Detect which cell encompasses the target text, then output its (x, y) center coordinate. 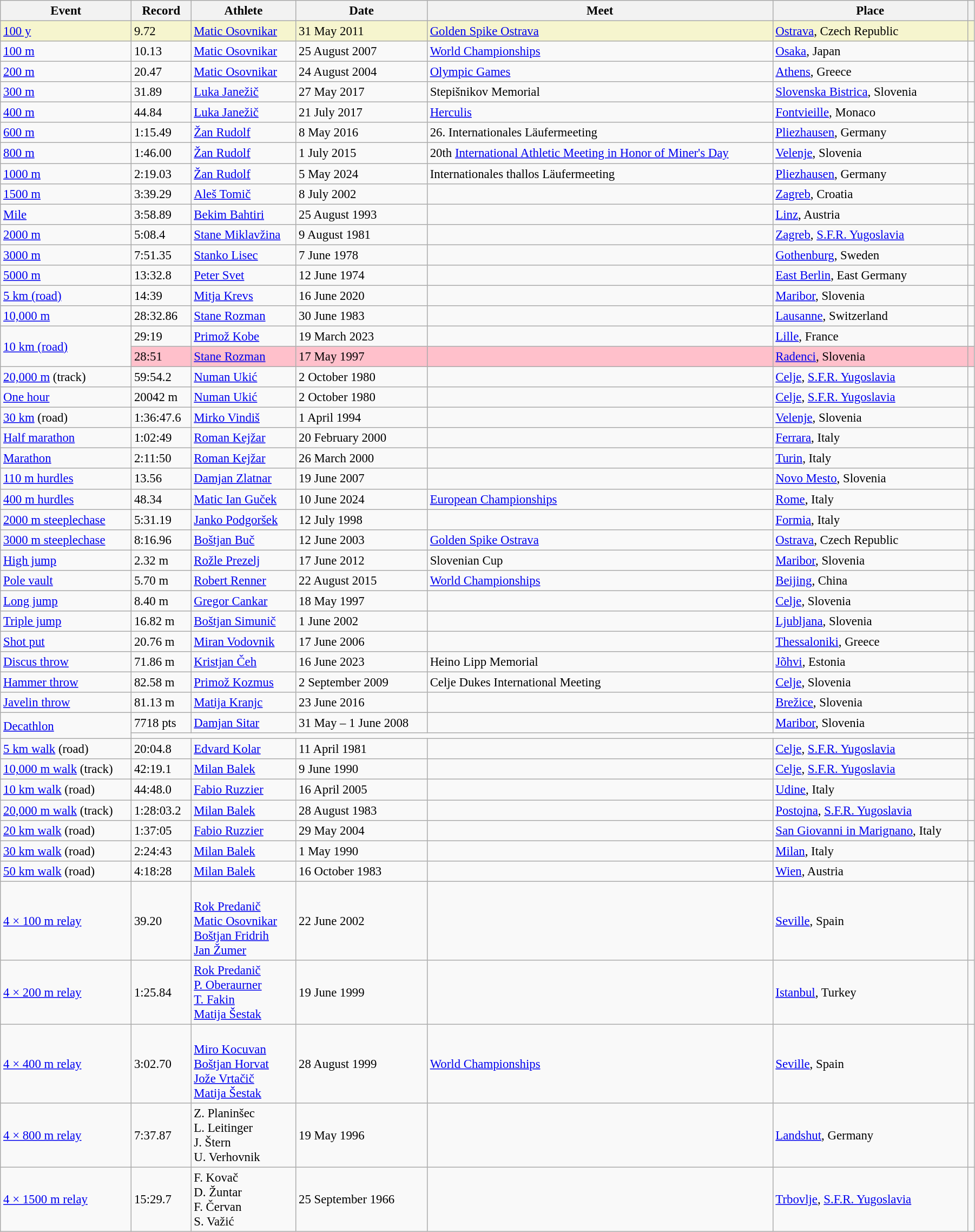
10 km (road) (66, 346)
20,000 m walk (track) (66, 810)
1:46.00 (161, 153)
3:02.70 (161, 1064)
2000 m (66, 234)
Shot put (66, 641)
9 August 1981 (361, 234)
20.47 (161, 72)
Turin, Italy (870, 458)
18 May 1997 (361, 601)
16 June 2023 (361, 662)
20:04.8 (161, 749)
Thessaloniki, Greece (870, 641)
20 km walk (road) (66, 830)
59:54.2 (161, 377)
Matija Kranjc (243, 703)
Lausanne, Switzerland (870, 316)
1:25.84 (161, 993)
Boštjan Buč (243, 540)
1:36:47.6 (161, 418)
13:32.8 (161, 276)
19 May 1996 (361, 1136)
1 June 2002 (361, 621)
5 May 2024 (361, 174)
9.72 (161, 31)
Radenci, Slovenia (870, 357)
European Championships (600, 499)
Aleš Tomič (243, 194)
Udine, Italy (870, 790)
2 September 2009 (361, 683)
2000 m steeplechase (66, 520)
3:58.89 (161, 214)
4 × 400 m relay (66, 1064)
Herculis (600, 113)
600 m (66, 133)
Postojna, S.F.R. Yugoslavia (870, 810)
2.32 m (161, 560)
17 June 2012 (361, 560)
8.40 m (161, 601)
Lille, France (870, 336)
1000 m (66, 174)
Trbovlje, S.F.R. Yugoslavia (870, 1200)
27 May 2017 (361, 92)
Stanko Lisec (243, 255)
400 m hurdles (66, 499)
71.86 m (161, 662)
San Giovanni in Marignano, Italy (870, 830)
Discus throw (66, 662)
19 March 2023 (361, 336)
20,000 m (track) (66, 377)
5.70 m (161, 581)
Milan, Italy (870, 851)
16 October 1983 (361, 871)
200 m (66, 72)
81.13 m (161, 703)
26. Internationales Läufermeeting (600, 133)
Athlete (243, 11)
Primož Kozmus (243, 683)
28 August 1983 (361, 810)
Robert Renner (243, 581)
Pole vault (66, 581)
2:24:43 (161, 851)
Damjan Zlatnar (243, 479)
100 m (66, 51)
Rok PredaničP. OberaurnerT. FakinMatija Šestak (243, 993)
21 July 2017 (361, 113)
7:37.87 (161, 1136)
Rok PredaničMatic OsovnikarBoštjan FridrihJan Žumer (243, 921)
5:31.19 (161, 520)
10.13 (161, 51)
1:15.49 (161, 133)
19 June 2007 (361, 479)
Triple jump (66, 621)
5 km (road) (66, 296)
10 km walk (road) (66, 790)
Mitja Krevs (243, 296)
10 June 2024 (361, 499)
Mirko Vindiš (243, 418)
20 February 2000 (361, 438)
22 August 2015 (361, 581)
Gregor Cankar (243, 601)
31.89 (161, 92)
Jõhvi, Estonia (870, 662)
5000 m (66, 276)
Ljubljana, Slovenia (870, 621)
20.76 m (161, 641)
Miro KocuvanBoštjan HorvatJože VrtačičMatija Šestak (243, 1064)
Formia, Italy (870, 520)
8:16.96 (161, 540)
16 June 2020 (361, 296)
30 km walk (road) (66, 851)
Kristjan Čeh (243, 662)
1:28:03.2 (161, 810)
12 June 1974 (361, 276)
13.56 (161, 479)
Half marathon (66, 438)
Damjan Sitar (243, 723)
23 June 2016 (361, 703)
7:51.35 (161, 255)
High jump (66, 560)
Osaka, Japan (870, 51)
3:39.29 (161, 194)
4:18:28 (161, 871)
16 April 2005 (361, 790)
Primož Kobe (243, 336)
1:02:49 (161, 438)
82.58 m (161, 683)
3000 m (66, 255)
Internationales thallos Läufermeeting (600, 174)
31 May – 1 June 2008 (361, 723)
110 m hurdles (66, 479)
29 May 2004 (361, 830)
5:08.4 (161, 234)
Heino Lipp Memorial (600, 662)
4 × 800 m relay (66, 1136)
12 July 1998 (361, 520)
8 May 2016 (361, 133)
9 June 1990 (361, 769)
Janko Podgoršek (243, 520)
14:39 (161, 296)
42:19.1 (161, 769)
Matic Ian Guček (243, 499)
1 July 2015 (361, 153)
1 May 1990 (361, 851)
Rožle Prezelj (243, 560)
4 × 100 m relay (66, 921)
Edvard Kolar (243, 749)
300 m (66, 92)
7 June 1978 (361, 255)
10,000 m (66, 316)
Place (870, 11)
25 August 2007 (361, 51)
20042 m (161, 397)
20th International Athletic Meeting in Honor of Miner's Day (600, 153)
22 June 2002 (361, 921)
4 × 200 m relay (66, 993)
39.20 (161, 921)
5 km walk (road) (66, 749)
Miran Vodovnik (243, 641)
11 April 1981 (361, 749)
30 June 1983 (361, 316)
Stane Miklavžina (243, 234)
One hour (66, 397)
Event (66, 11)
Bekim Bahtiri (243, 214)
Athens, Greece (870, 72)
Record (161, 11)
100 y (66, 31)
Brežice, Slovenia (870, 703)
Stepišnikov Memorial (600, 92)
Meet (600, 11)
Z. PlaninšecL. LeitingerJ. ŠternU. Verhovnik (243, 1136)
28 August 1999 (361, 1064)
Long jump (66, 601)
Hammer throw (66, 683)
East Berlin, East Germany (870, 276)
Zagreb, S.F.R. Yugoslavia (870, 234)
29:19 (161, 336)
17 May 1997 (361, 357)
Javelin throw (66, 703)
Zagreb, Croatia (870, 194)
16.82 m (161, 621)
F. KovačD. ŽuntarF. ČervanS. Važić (243, 1200)
Slovenian Cup (600, 560)
25 August 1993 (361, 214)
3000 m steeplechase (66, 540)
Peter Svet (243, 276)
1:37:05 (161, 830)
Linz, Austria (870, 214)
1500 m (66, 194)
48.34 (161, 499)
Novo Mesto, Slovenia (870, 479)
1 April 1994 (361, 418)
24 August 2004 (361, 72)
12 June 2003 (361, 540)
50 km walk (road) (66, 871)
30 km (road) (66, 418)
15:29.7 (161, 1200)
Mile (66, 214)
Rome, Italy (870, 499)
Marathon (66, 458)
Istanbul, Turkey (870, 993)
Wien, Austria (870, 871)
Ferrara, Italy (870, 438)
Beijing, China (870, 581)
Date (361, 11)
Fontvieille, Monaco (870, 113)
44:48.0 (161, 790)
28:51 (161, 357)
Olympic Games (600, 72)
19 June 1999 (361, 993)
Landshut, Germany (870, 1136)
Decathlon (66, 726)
28:32.86 (161, 316)
26 March 2000 (361, 458)
17 June 2006 (361, 641)
800 m (66, 153)
Gothenburg, Sweden (870, 255)
10,000 m walk (track) (66, 769)
25 September 1966 (361, 1200)
400 m (66, 113)
7718 pts (161, 723)
4 × 1500 m relay (66, 1200)
Boštjan Simunič (243, 621)
Slovenska Bistrica, Slovenia (870, 92)
Celje Dukes International Meeting (600, 683)
2:19.03 (161, 174)
31 May 2011 (361, 31)
44.84 (161, 113)
2:11:50 (161, 458)
8 July 2002 (361, 194)
